Identify which cell holds the provided text, then report its (x, y) central coordinate. 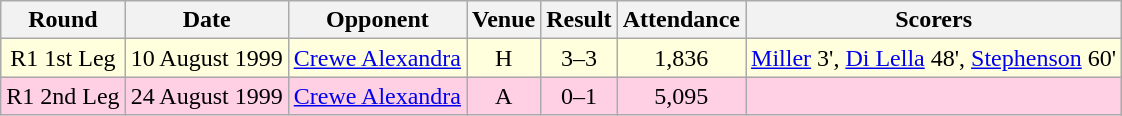
24 August 1999 (206, 96)
Date (206, 20)
Scorers (934, 20)
Opponent (377, 20)
R1 1st Leg (63, 58)
3–3 (579, 58)
Venue (504, 20)
Round (63, 20)
5,095 (681, 96)
H (504, 58)
1,836 (681, 58)
A (504, 96)
10 August 1999 (206, 58)
Miller 3', Di Lella 48', Stephenson 60' (934, 58)
R1 2nd Leg (63, 96)
0–1 (579, 96)
Result (579, 20)
Attendance (681, 20)
